Locate the cell with the specified text and output its (x, y) center coordinate. 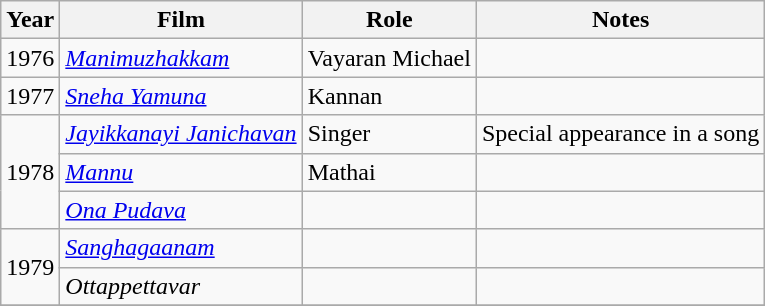
Film (181, 20)
Sneha Yamuna (181, 96)
Special appearance in a song (620, 134)
1977 (30, 96)
Role (389, 20)
Mannu (181, 172)
Vayaran Michael (389, 58)
Ottappettavar (181, 286)
Sanghagaanam (181, 248)
Notes (620, 20)
Singer (389, 134)
1978 (30, 172)
Kannan (389, 96)
1979 (30, 267)
Jayikkanayi Janichavan (181, 134)
1976 (30, 58)
Year (30, 20)
Ona Pudava (181, 210)
Mathai (389, 172)
Manimuzhakkam (181, 58)
